Scan for the cell matching the given text and deliver its [X, Y] coordinate at center. 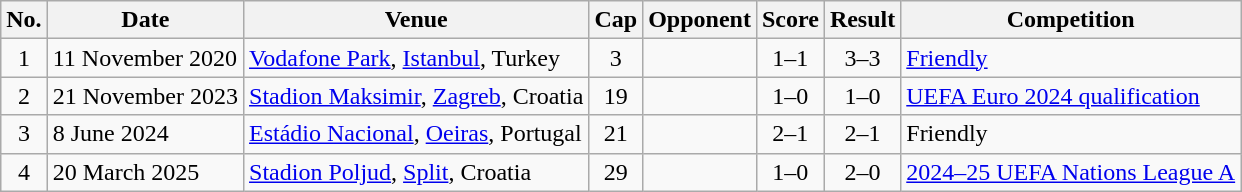
Stadion Maksimir, Zagreb, Croatia [416, 96]
3–3 [862, 58]
Stadion Poljud, Split, Croatia [416, 172]
21 November 2023 [145, 96]
Score [790, 20]
Venue [416, 20]
1–1 [790, 58]
No. [24, 20]
19 [616, 96]
Opponent [700, 20]
Date [145, 20]
2–0 [862, 172]
1 [24, 58]
4 [24, 172]
20 March 2025 [145, 172]
29 [616, 172]
Competition [1071, 20]
21 [616, 134]
Vodafone Park, Istanbul, Turkey [416, 58]
2024–25 UEFA Nations League A [1071, 172]
Estádio Nacional, Oeiras, Portugal [416, 134]
8 June 2024 [145, 134]
2 [24, 96]
Result [862, 20]
11 November 2020 [145, 58]
UEFA Euro 2024 qualification [1071, 96]
Cap [616, 20]
